For the text-containing cell, return its midpoint in [x, y] coordinate format. 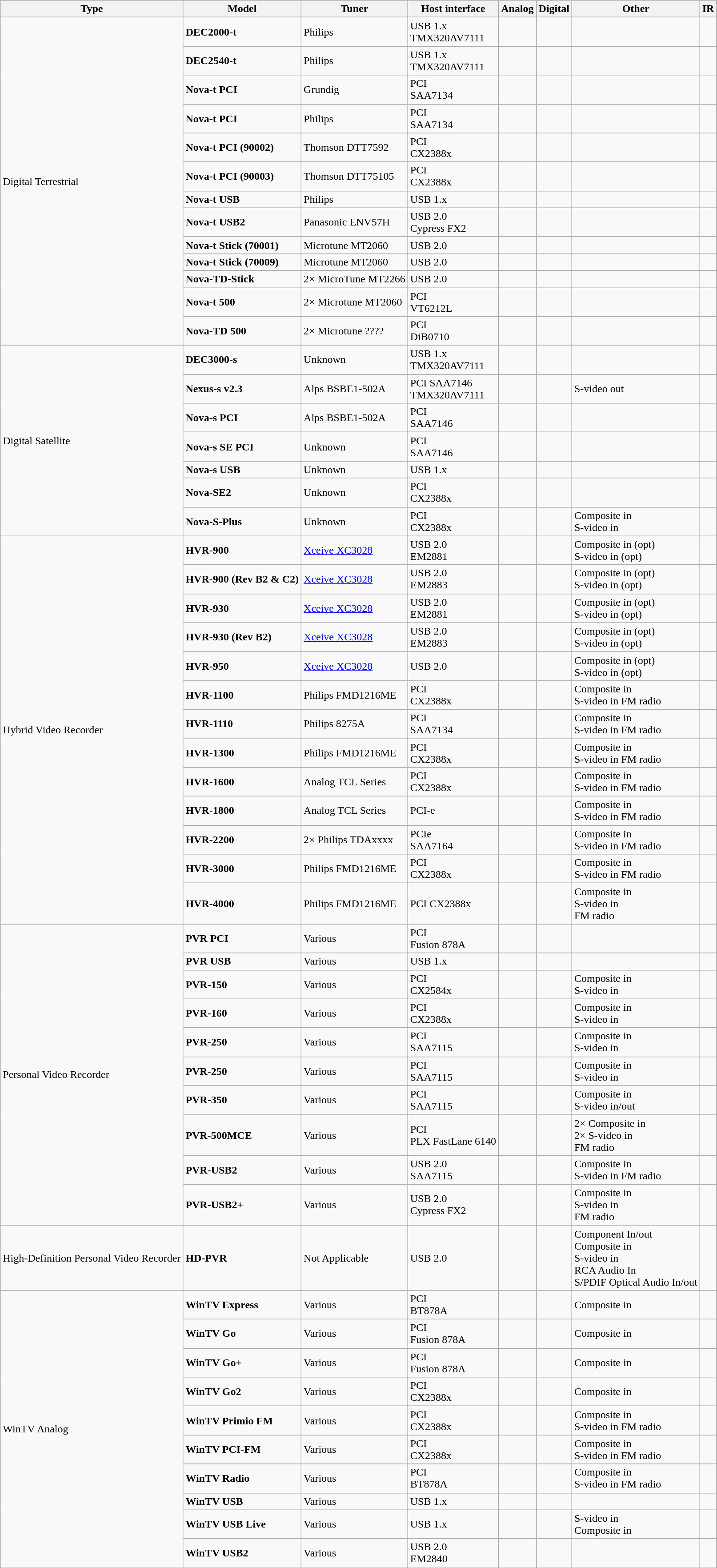
Digital [554, 9]
Nova-t Stick (70001) [242, 245]
HD-PVR [242, 1258]
HVR-1100 [242, 695]
WinTV PCI-FM [242, 1450]
HVR-1300 [242, 752]
PVR-160 [242, 1013]
Nova-t PCI (90002) [242, 148]
High-Definition Personal Video Recorder [92, 1258]
PVR-USB2 [242, 1170]
Thomson DTT7592 [355, 148]
WinTV Primio FM [242, 1420]
PCI CX2388x [453, 904]
USB 2.0EM2840 [453, 1553]
HVR-1600 [242, 782]
IR [708, 9]
Nova-TD 500 [242, 331]
HVR-900 [242, 551]
Nova-t USB2 [242, 222]
Nova-s PCI [242, 418]
PCIDiB0710 [453, 331]
HVR-1110 [242, 724]
WinTV USB2 [242, 1553]
Other [636, 9]
Tuner [355, 9]
PCIeSAA7164 [453, 840]
Personal Video Recorder [92, 1075]
Philips 8275A [355, 724]
Not Applicable [355, 1258]
HVR-950 [242, 666]
2× Composite in2× S-video in FM radio [636, 1135]
Type [92, 9]
DEC3000-s [242, 360]
Digital Terrestrial [92, 181]
Nova-t 500 [242, 302]
Model [242, 9]
WinTV Go2 [242, 1392]
Component In/outComposite in S-video in RCA Audio In S/PDIF Optical Audio In/out [636, 1258]
2× Microtune ???? [355, 331]
Hybrid Video Recorder [92, 730]
Composite inS-video in/out [636, 1100]
PCI SAA7146TMX320AV7111 [453, 389]
Nova-s USB [242, 470]
Panasonic ENV57H [355, 222]
PVR-500MCE [242, 1135]
USB 2.0SAA7115 [453, 1170]
Nova-s SE PCI [242, 446]
PVR-350 [242, 1100]
HVR-930 (Rev B2) [242, 637]
PCIVT6212L [453, 302]
WinTV Go [242, 1334]
2× Microtune MT2060 [355, 302]
S-video out [636, 389]
Thomson DTT75105 [355, 176]
WinTV USB Live [242, 1524]
WinTV Express [242, 1305]
PVR-USB2+ [242, 1205]
HVR-2200 [242, 840]
HVR-900 (Rev B2 & C2) [242, 579]
Digital Satellite [92, 441]
DEC2540-t [242, 60]
S-video inComposite in [636, 1524]
WinTV USB [242, 1501]
Grundig [355, 90]
Nova-t PCI (90003) [242, 176]
PCI-e [453, 811]
HVR-1800 [242, 811]
Host interface [453, 9]
DEC2000-t [242, 32]
Nova-SE2 [242, 493]
Nova-S-Plus [242, 521]
Nova-t USB [242, 199]
Nova-t Stick (70009) [242, 262]
WinTV Radio [242, 1478]
PCICX2584x [453, 985]
Nexus-s v2.3 [242, 389]
PVR USB [242, 961]
2× Philips TDAxxxx [355, 840]
2× MicroTune MT2266 [355, 279]
PVR-150 [242, 985]
WinTV Analog [92, 1429]
PVR PCI [242, 938]
PCIPLX FastLane 6140 [453, 1135]
Analog [517, 9]
Nova-TD-Stick [242, 279]
HVR-4000 [242, 904]
HVR-930 [242, 608]
WinTV Go+ [242, 1363]
HVR-3000 [242, 869]
